Capture the cell that displays the provided text and extract its [X, Y] central coordinate. 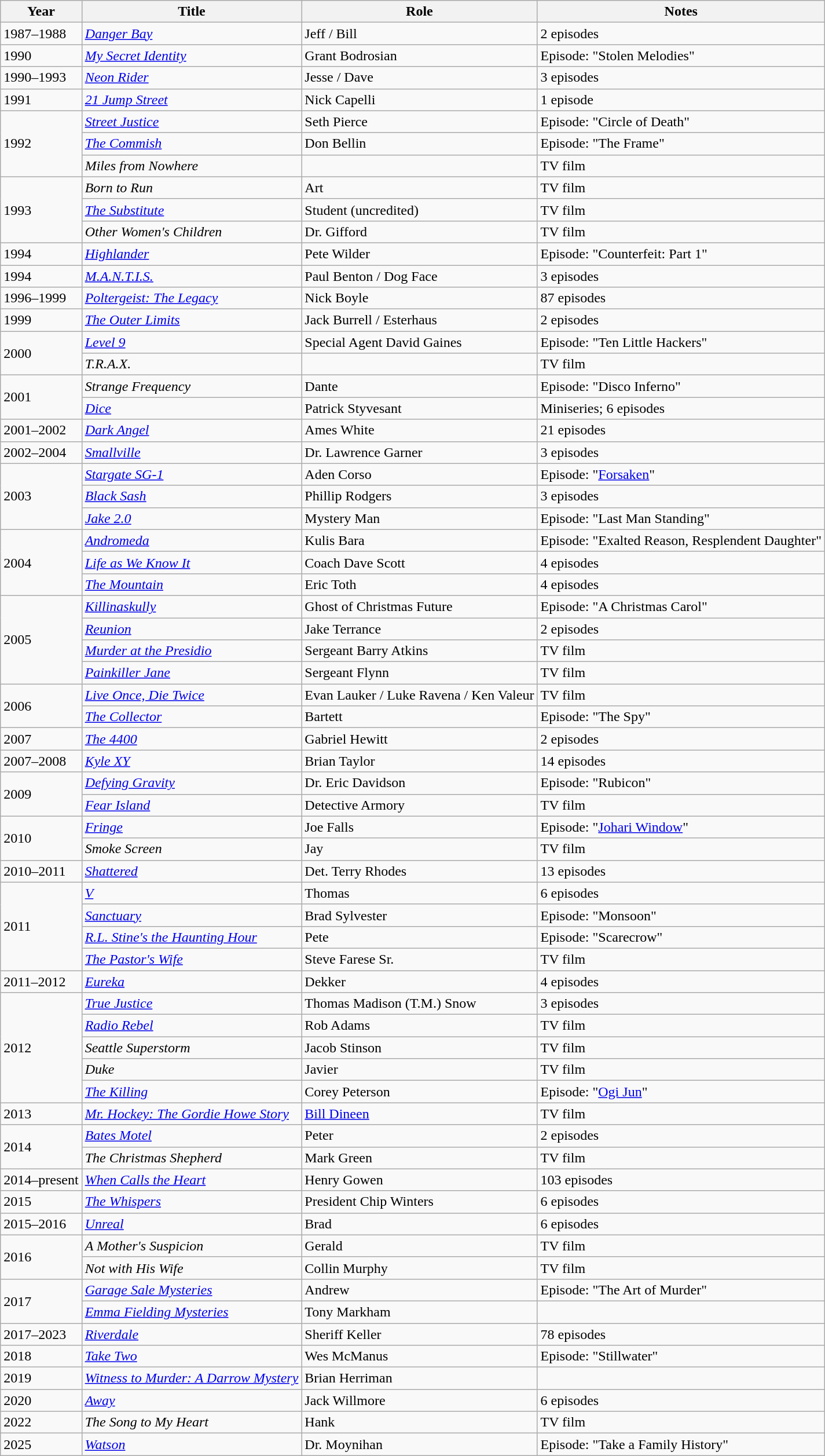
Gerald [419, 1246]
Poltergeist: The Legacy [192, 298]
Jack Willmore [419, 1400]
Fear Island [192, 805]
Jeff / Bill [419, 34]
Nick Boyle [419, 298]
2018 [41, 1356]
2000 [41, 353]
The Commish [192, 144]
Aden Corso [419, 474]
Miles from Nowhere [192, 166]
Dekker [419, 982]
Don Bellin [419, 144]
2016 [41, 1257]
Episode: "Ten Little Hackers" [681, 342]
Phillip Rodgers [419, 496]
Episode: "A Christmas Carol" [681, 606]
2006 [41, 706]
2015–2016 [41, 1224]
Episode: "Forsaken" [681, 474]
2013 [41, 1114]
M.A.N.T.I.S. [192, 276]
Paul Benton / Dog Face [419, 276]
2002–2004 [41, 452]
87 episodes [681, 298]
Garage Sale Mysteries [192, 1290]
2007 [41, 739]
1992 [41, 144]
Dr. Lawrence Garner [419, 452]
Episode: "The Frame" [681, 144]
Level 9 [192, 342]
Javier [419, 1070]
78 episodes [681, 1334]
Brian Taylor [419, 761]
2015 [41, 1202]
Jacob Stinson [419, 1048]
Killinaskully [192, 606]
Riverdale [192, 1334]
Not with His Wife [192, 1268]
The Whispers [192, 1202]
Thomas Madison (T.M.) Snow [419, 1004]
Stargate SG-1 [192, 474]
Henry Gowen [419, 1180]
The Outer Limits [192, 320]
Dante [419, 386]
Highlander [192, 254]
Dr. Eric Davidson [419, 783]
Radio Rebel [192, 1026]
1999 [41, 320]
Episode: "Stillwater" [681, 1356]
Emma Fielding Mysteries [192, 1312]
Ames White [419, 430]
Tony Markham [419, 1312]
Life as We Know It [192, 562]
Kyle XY [192, 761]
Rob Adams [419, 1026]
Eureka [192, 982]
103 episodes [681, 1180]
President Chip Winters [419, 1202]
1991 [41, 100]
Jake 2.0 [192, 518]
2020 [41, 1400]
2011 [41, 926]
2012 [41, 1048]
Nick Capelli [419, 100]
Dark Angel [192, 430]
2017–2023 [41, 1334]
Away [192, 1400]
Pete [419, 937]
Unreal [192, 1224]
Detective Armory [419, 805]
Kulis Bara [419, 540]
Andrew [419, 1290]
Art [419, 188]
Episode: "Scarecrow" [681, 937]
2001–2002 [41, 430]
Dice [192, 408]
Episode: "Last Man Standing" [681, 518]
The Christmas Shepherd [192, 1158]
Jay [419, 849]
Seattle Superstorm [192, 1048]
Dr. Gifford [419, 232]
True Justice [192, 1004]
2017 [41, 1301]
Sanctuary [192, 915]
Episode: "Rubicon" [681, 783]
Special Agent David Gaines [419, 342]
Thomas [419, 893]
Episode: "The Art of Murder" [681, 1290]
Gabriel Hewitt [419, 739]
Painkiller Jane [192, 673]
Student (uncredited) [419, 210]
Mark Green [419, 1158]
Sheriff Keller [419, 1334]
Title [192, 12]
Live Once, Die Twice [192, 695]
14 episodes [681, 761]
1 episode [681, 100]
21 episodes [681, 430]
Born to Run [192, 188]
The 4400 [192, 739]
Andromeda [192, 540]
Grant Bodrosian [419, 56]
Notes [681, 12]
When Calls the Heart [192, 1180]
Episode: "Ogi Jun" [681, 1092]
Patrick Styvesant [419, 408]
The Substitute [192, 210]
Smallville [192, 452]
2003 [41, 496]
2005 [41, 639]
Episode: "Take a Family History" [681, 1444]
Miniseries; 6 episodes [681, 408]
Joe Falls [419, 827]
R.L. Stine's the Haunting Hour [192, 937]
Reunion [192, 628]
Witness to Murder: A Darrow Mystery [192, 1378]
Defying Gravity [192, 783]
Jack Burrell / Esterhaus [419, 320]
Shattered [192, 871]
Murder at the Presidio [192, 651]
Peter [419, 1136]
Duke [192, 1070]
1990 [41, 56]
Year [41, 12]
Episode: "The Spy" [681, 717]
1987–1988 [41, 34]
A Mother's Suspicion [192, 1246]
2014–present [41, 1180]
Jesse / Dave [419, 78]
Eric Toth [419, 584]
Bates Motel [192, 1136]
Watson [192, 1444]
The Mountain [192, 584]
V [192, 893]
2010 [41, 838]
Collin Murphy [419, 1268]
1993 [41, 210]
Danger Bay [192, 34]
2009 [41, 794]
Black Sash [192, 496]
Take Two [192, 1356]
Det. Terry Rhodes [419, 871]
2019 [41, 1378]
Bill Dineen [419, 1114]
Dr. Moynihan [419, 1444]
Fringe [192, 827]
Seth Pierce [419, 122]
Mystery Man [419, 518]
2010–2011 [41, 871]
2007–2008 [41, 761]
Smoke Screen [192, 849]
Wes McManus [419, 1356]
21 Jump Street [192, 100]
Mr. Hockey: The Gordie Howe Story [192, 1114]
Brian Herriman [419, 1378]
2014 [41, 1147]
Sergeant Barry Atkins [419, 651]
Other Women's Children [192, 232]
The Pastor's Wife [192, 959]
The Collector [192, 717]
Street Justice [192, 122]
Episode: "Johari Window" [681, 827]
Pete Wilder [419, 254]
Neon Rider [192, 78]
Episode: "Counterfeit: Part 1" [681, 254]
Episode: "Stolen Melodies" [681, 56]
2001 [41, 397]
Bartett [419, 717]
Jake Terrance [419, 628]
T.R.A.X. [192, 364]
Role [419, 12]
Sergeant Flynn [419, 673]
Hank [419, 1422]
Coach Dave Scott [419, 562]
1990–1993 [41, 78]
2004 [41, 562]
The Song to My Heart [192, 1422]
Episode: "Exalted Reason, Resplendent Daughter" [681, 540]
Ghost of Christmas Future [419, 606]
Corey Peterson [419, 1092]
Brad [419, 1224]
2022 [41, 1422]
The Killing [192, 1092]
2011–2012 [41, 982]
Evan Lauker / Luke Ravena / Ken Valeur [419, 695]
1996–1999 [41, 298]
Brad Sylvester [419, 915]
Strange Frequency [192, 386]
Steve Farese Sr. [419, 959]
Episode: "Disco Inferno" [681, 386]
Episode: "Monsoon" [681, 915]
13 episodes [681, 871]
2025 [41, 1444]
Episode: "Circle of Death" [681, 122]
My Secret Identity [192, 56]
